Provide the [X, Y] coordinate of the cell's center where the given text is located.  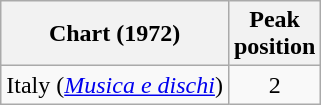
2 [274, 85]
Peakposition [274, 34]
Chart (1972) [115, 34]
Italy (Musica e dischi) [115, 85]
